For the text-containing cell, return its midpoint in [x, y] coordinate format. 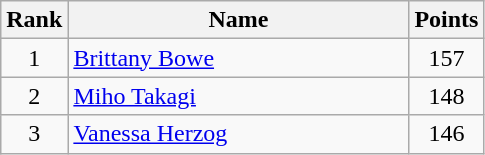
Miho Takagi [238, 96]
3 [34, 134]
Points [446, 20]
1 [34, 58]
Vanessa Herzog [238, 134]
148 [446, 96]
Name [238, 20]
Rank [34, 20]
146 [446, 134]
Brittany Bowe [238, 58]
157 [446, 58]
2 [34, 96]
